Locate the cell with the specified text and output its (X, Y) center coordinate. 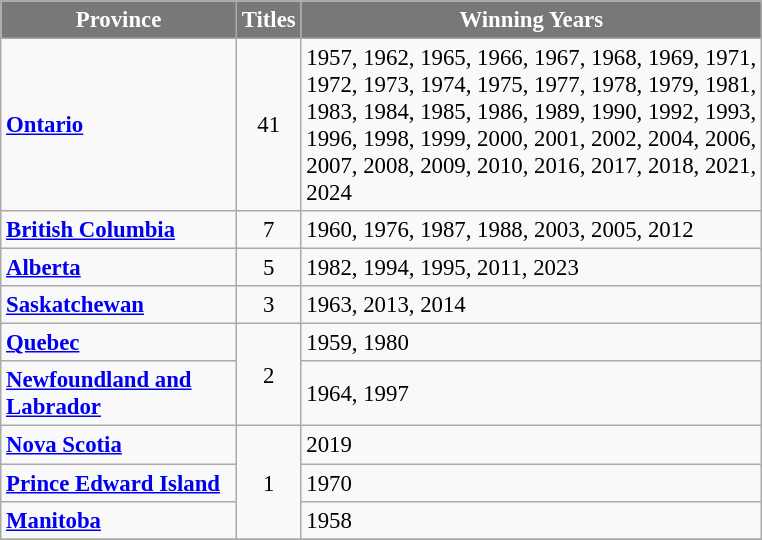
1958 (532, 520)
Nova Scotia (119, 445)
1960, 1976, 1987, 1988, 2003, 2005, 2012 (532, 230)
41 (268, 126)
1970 (532, 483)
1963, 2013, 2014 (532, 305)
Saskatchewan (119, 305)
Newfoundland and Labrador (119, 394)
Ontario (119, 126)
2019 (532, 445)
Province (119, 20)
1959, 1980 (532, 343)
5 (268, 268)
British Columbia (119, 230)
Prince Edward Island (119, 483)
Manitoba (119, 520)
3 (268, 305)
1982, 1994, 1995, 2011, 2023 (532, 268)
1 (268, 482)
Winning Years (532, 20)
Titles (268, 20)
2 (268, 375)
Quebec (119, 343)
7 (268, 230)
1964, 1997 (532, 394)
Alberta (119, 268)
